Detect which cell encompasses the target text, then output its (x, y) center coordinate. 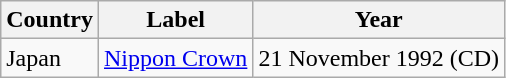
Japan (50, 58)
Year (379, 20)
Nippon Crown (175, 58)
21 November 1992 (CD) (379, 58)
Country (50, 20)
Label (175, 20)
